Capture the cell that displays the provided text and extract its [X, Y] central coordinate. 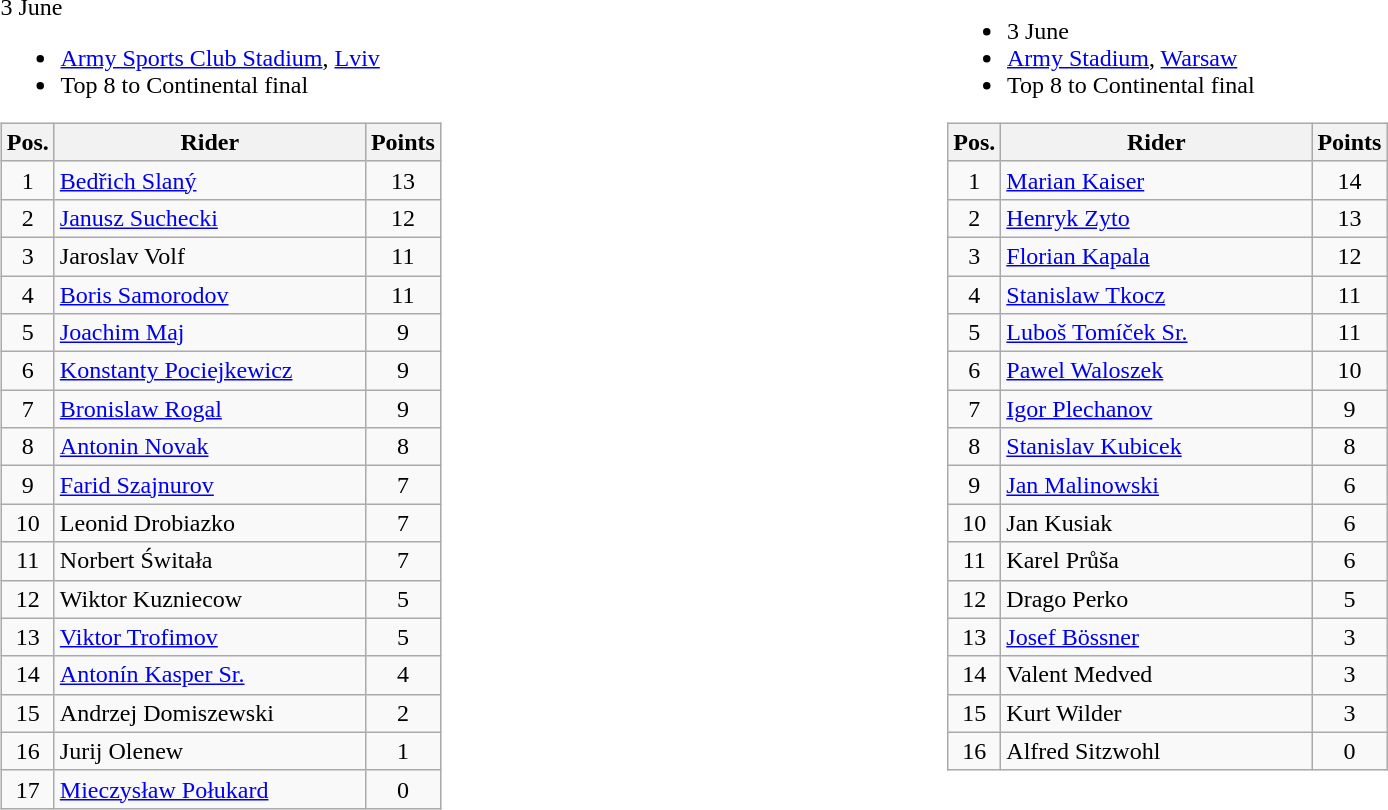
Stanislaw Tkocz [1156, 295]
Farid Szajnurov [210, 485]
Viktor Trofimov [210, 637]
Drago Perko [1156, 599]
Marian Kaiser [1156, 180]
Boris Samorodov [210, 295]
Jaroslav Volf [210, 256]
Andrzej Domiszewski [210, 713]
Janusz Suchecki [210, 218]
Konstanty Pociejkewicz [210, 371]
Antonin Novak [210, 447]
17 [28, 789]
Norbert Świtała [210, 561]
Jurij Olenew [210, 751]
Wiktor Kuzniecow [210, 599]
Henryk Zyto [1156, 218]
Jan Malinowski [1156, 485]
Kurt Wilder [1156, 713]
Leonid Drobiazko [210, 523]
Joachim Maj [210, 333]
Bronislaw Rogal [210, 409]
Pawel Waloszek [1156, 371]
Igor Plechanov [1156, 409]
Josef Bössner [1156, 637]
Bedřich Slaný [210, 180]
Florian Kapala [1156, 256]
Alfred Sitzwohl [1156, 751]
Stanislav Kubicek [1156, 447]
Mieczysław Połukard [210, 789]
Antonín Kasper Sr. [210, 675]
Valent Medved [1156, 675]
Karel Průša [1156, 561]
Luboš Tomíček Sr. [1156, 333]
Jan Kusiak [1156, 523]
